Locate the cell with the specified text and output its [x, y] center coordinate. 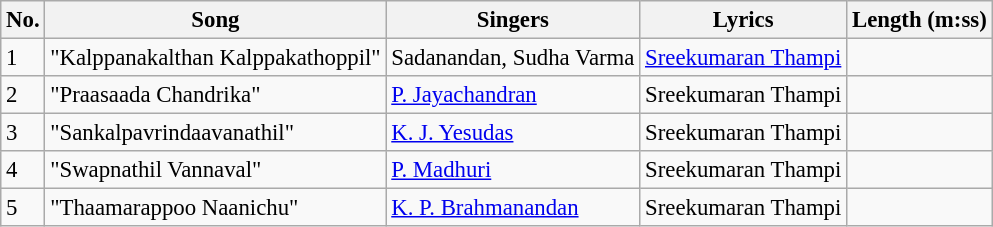
2 [23, 95]
Singers [513, 20]
P. Jayachandran [513, 95]
Song [216, 20]
"Praasaada Chandrika" [216, 95]
"Kalppanakalthan Kalppakathoppil" [216, 58]
"Thaamarappoo Naanichu" [216, 208]
1 [23, 58]
"Sankalpavrindaavanathil" [216, 133]
Length (m:ss) [920, 20]
"Swapnathil Vannaval" [216, 170]
K. J. Yesudas [513, 133]
3 [23, 133]
4 [23, 170]
Lyrics [744, 20]
Sadanandan, Sudha Varma [513, 58]
5 [23, 208]
P. Madhuri [513, 170]
No. [23, 20]
K. P. Brahmanandan [513, 208]
